Capture the cell that displays the provided text and extract its [x, y] central coordinate. 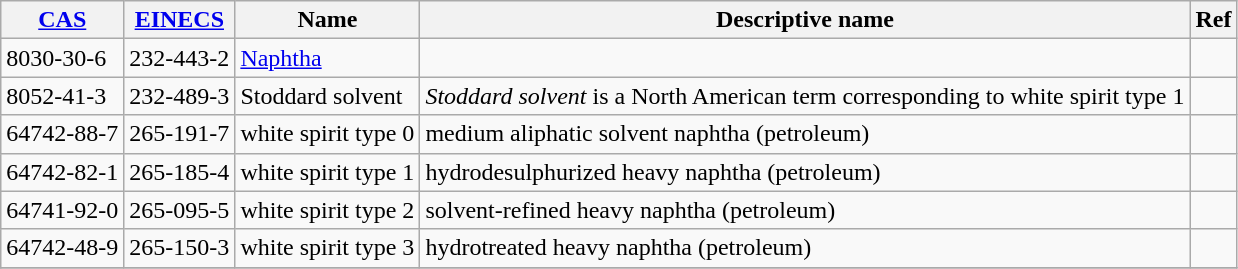
232-443-2 [180, 58]
Name [328, 20]
64741-92-0 [62, 210]
solvent-refined heavy naphtha (petroleum) [805, 210]
64742-88-7 [62, 134]
CAS [62, 20]
Stoddard solvent [328, 96]
64742-82-1 [62, 172]
265-150-3 [180, 248]
Stoddard solvent is a North American term corresponding to white spirit type 1 [805, 96]
medium aliphatic solvent naphtha (petroleum) [805, 134]
265-191-7 [180, 134]
8052-41-3 [62, 96]
Ref [1214, 20]
white spirit type 2 [328, 210]
hydrodesulphurized heavy naphtha (petroleum) [805, 172]
white spirit type 3 [328, 248]
white spirit type 1 [328, 172]
64742-48-9 [62, 248]
8030-30-6 [62, 58]
Naphtha [328, 58]
232-489-3 [180, 96]
hydrotreated heavy naphtha (petroleum) [805, 248]
265-095-5 [180, 210]
Descriptive name [805, 20]
white spirit type 0 [328, 134]
265-185-4 [180, 172]
EINECS [180, 20]
